Find where the given text appears and provide that cell's center as [x, y] coordinate. 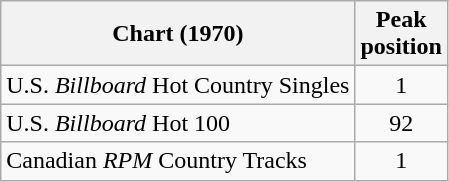
U.S. Billboard Hot Country Singles [178, 85]
Peakposition [401, 34]
92 [401, 123]
Chart (1970) [178, 34]
U.S. Billboard Hot 100 [178, 123]
Canadian RPM Country Tracks [178, 161]
